Scan for the cell matching the given text and deliver its (x, y) coordinate at center. 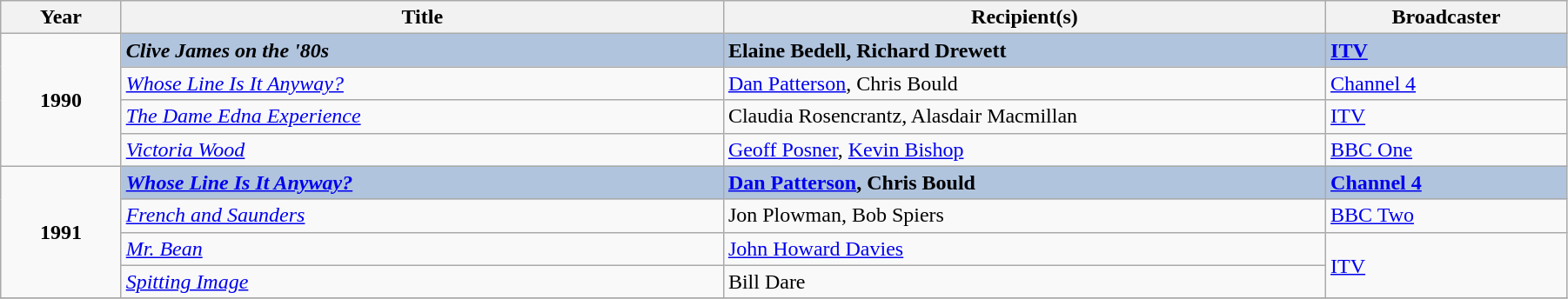
BBC Two (1446, 216)
Recipient(s) (1024, 17)
John Howard Davies (1024, 249)
Claudia Rosencrantz, Alasdair Macmillan (1024, 116)
Broadcaster (1446, 17)
Title (422, 17)
Spitting Image (422, 282)
The Dame Edna Experience (422, 116)
1991 (61, 232)
Geoff Posner, Kevin Bishop (1024, 149)
BBC One (1446, 149)
French and Saunders (422, 216)
Jon Plowman, Bob Spiers (1024, 216)
1990 (61, 100)
Clive James on the '80s (422, 50)
Year (61, 17)
Mr. Bean (422, 249)
Elaine Bedell, Richard Drewett (1024, 50)
Victoria Wood (422, 149)
Bill Dare (1024, 282)
